From the cell containing the given text, extract its center point as [X, Y] coordinate. 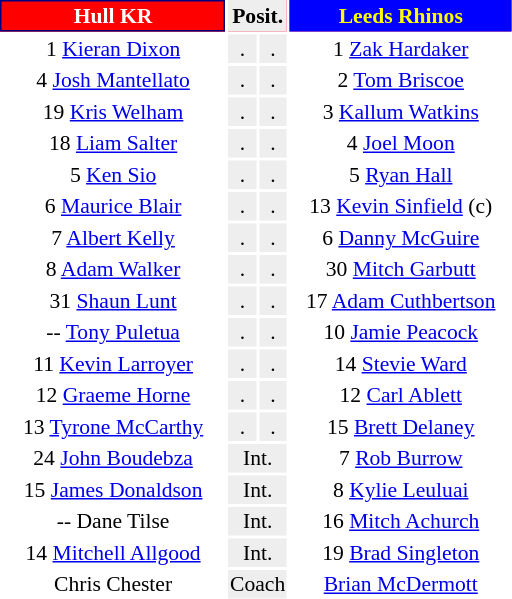
14 Mitchell Allgood [114, 552]
15 James Donaldson [114, 490]
-- Tony Puletua [114, 332]
31 Shaun Lunt [114, 300]
Brian McDermott [401, 584]
2 Tom Briscoe [401, 80]
8 Adam Walker [114, 269]
4 Joel Moon [401, 143]
30 Mitch Garbutt [401, 269]
4 Josh Mantellato [114, 80]
Posit. [258, 16]
10 Jamie Peacock [401, 332]
11 Kevin Larroyer [114, 364]
1 Zak Hardaker [401, 48]
7 Rob Burrow [401, 458]
17 Adam Cuthbertson [401, 300]
5 Ken Sio [114, 174]
3 Kallum Watkins [401, 112]
Chris Chester [114, 584]
16 Mitch Achurch [401, 521]
19 Brad Singleton [401, 552]
19 Kris Welham [114, 112]
13 Tyrone McCarthy [114, 426]
24 John Boudebza [114, 458]
12 Graeme Horne [114, 395]
-- Dane Tilse [114, 521]
Hull KR [114, 16]
12 Carl Ablett [401, 395]
Leeds Rhinos [401, 16]
Coach [258, 584]
8 Kylie Leuluai [401, 490]
14 Stevie Ward [401, 364]
6 Maurice Blair [114, 206]
5 Ryan Hall [401, 174]
6 Danny McGuire [401, 238]
18 Liam Salter [114, 143]
15 Brett Delaney [401, 426]
1 Kieran Dixon [114, 48]
13 Kevin Sinfield (c) [401, 206]
7 Albert Kelly [114, 238]
